Return the [x, y] coordinate for the center point of the cell that contains the specified text.  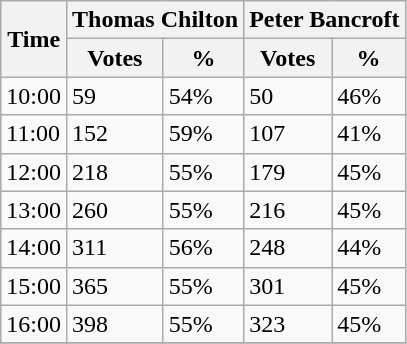
216 [288, 210]
365 [114, 286]
15:00 [34, 286]
54% [203, 96]
44% [368, 248]
398 [114, 324]
56% [203, 248]
179 [288, 172]
Peter Bancroft [324, 20]
46% [368, 96]
301 [288, 286]
11:00 [34, 134]
59 [114, 96]
Time [34, 39]
59% [203, 134]
13:00 [34, 210]
323 [288, 324]
152 [114, 134]
260 [114, 210]
12:00 [34, 172]
50 [288, 96]
16:00 [34, 324]
10:00 [34, 96]
311 [114, 248]
41% [368, 134]
218 [114, 172]
248 [288, 248]
14:00 [34, 248]
Thomas Chilton [154, 20]
107 [288, 134]
